Determine the (X, Y) coordinate at the center of the cell enclosing the given text.  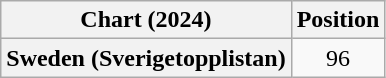
Sweden (Sverigetopplistan) (146, 58)
96 (338, 58)
Position (338, 20)
Chart (2024) (146, 20)
